Provide the (x, y) coordinate of the cell's center where the given text is located.  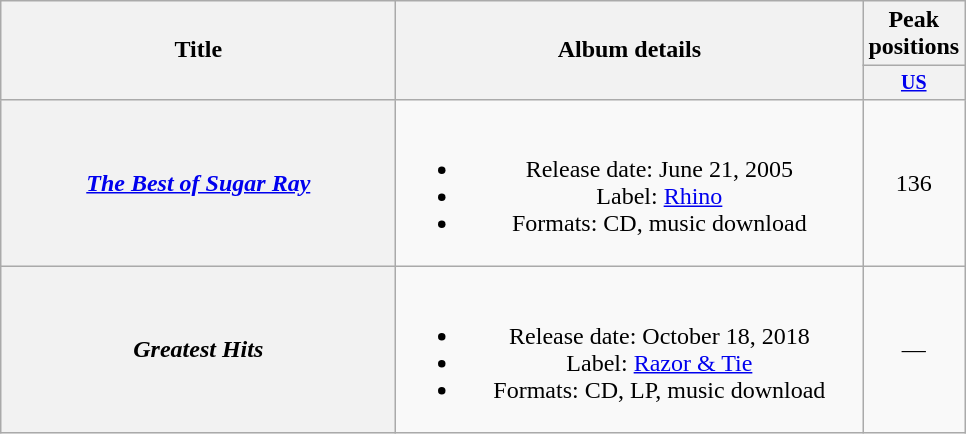
136 (914, 182)
US (914, 82)
Peak positions (914, 34)
— (914, 350)
Release date: June 21, 2005Label: RhinoFormats: CD, music download (630, 182)
Album details (630, 50)
Greatest Hits (198, 350)
Title (198, 50)
Release date: October 18, 2018Label: Razor & TieFormats: CD, LP, music download (630, 350)
The Best of Sugar Ray (198, 182)
